Search for the cell housing the specified text and yield its (X, Y) center coordinate. 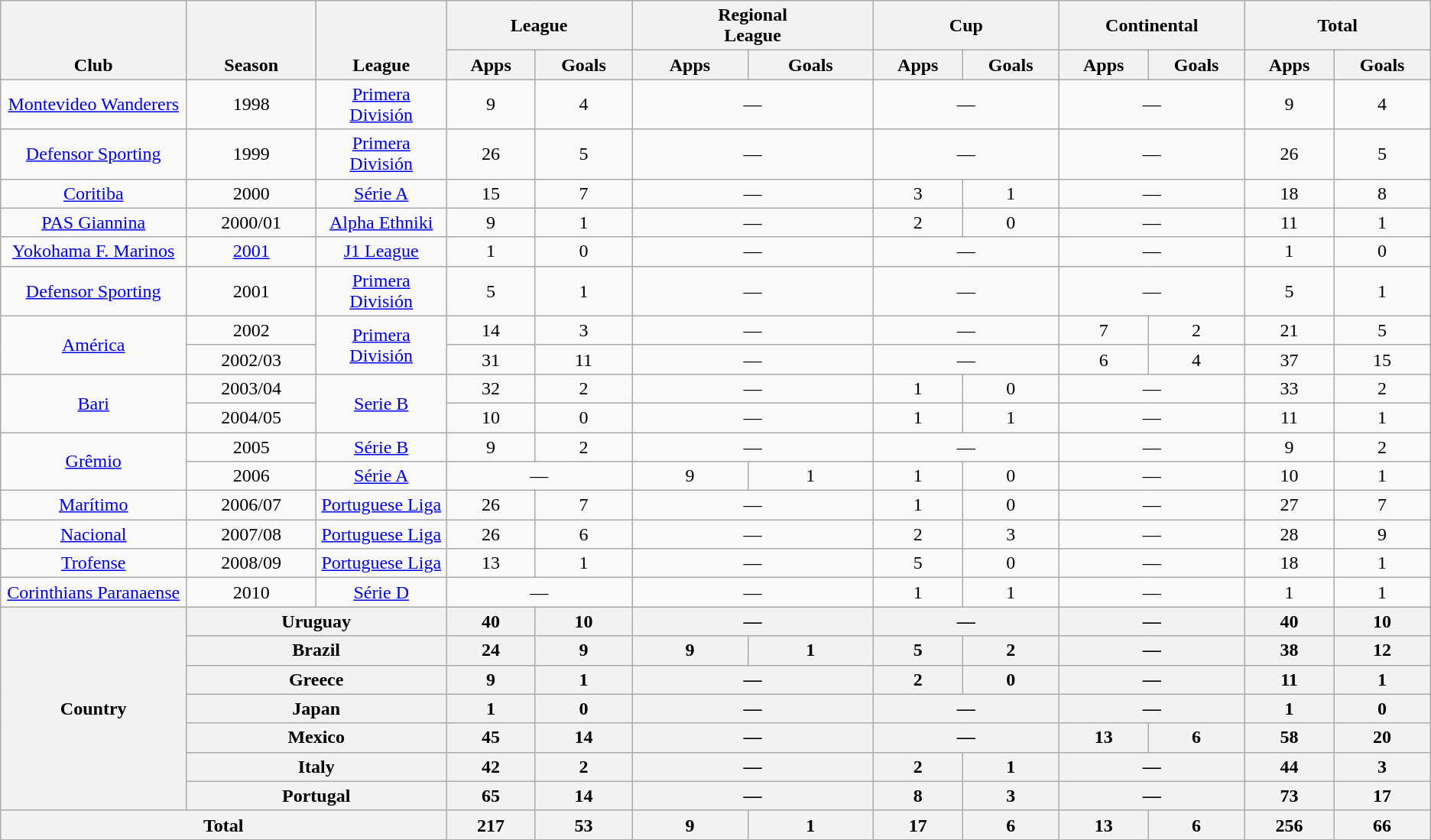
Serie B (381, 403)
2002 (251, 330)
Club (93, 40)
2002/03 (251, 359)
45 (491, 738)
Yokohama F. Marinos (93, 251)
Continental (1151, 26)
Mexico (316, 738)
37 (1289, 359)
Italy (316, 767)
1998 (251, 104)
Greece (316, 679)
2010 (251, 592)
Uruguay (316, 621)
42 (491, 767)
2007/08 (251, 534)
28 (1289, 534)
Bari (93, 403)
PAS Giannina (93, 222)
73 (1289, 796)
256 (1289, 825)
Trofense (93, 563)
27 (1289, 505)
Brazil (316, 650)
31 (491, 359)
32 (491, 388)
2000 (251, 193)
2003/04 (251, 388)
Portugal (316, 796)
RegionalLeague (753, 26)
58 (1289, 738)
Alpha Ethniki (381, 222)
2000/01 (251, 222)
Country (93, 709)
2006 (251, 476)
53 (583, 825)
66 (1382, 825)
Montevideo Wanderers (93, 104)
América (93, 345)
2004/05 (251, 417)
2008/09 (251, 563)
20 (1382, 738)
Série D (381, 592)
Grêmio (93, 462)
2006/07 (251, 505)
65 (491, 796)
24 (491, 650)
217 (491, 825)
38 (1289, 650)
Coritiba (93, 193)
12 (1382, 650)
Cup (966, 26)
44 (1289, 767)
Nacional (93, 534)
33 (1289, 388)
Corinthians Paranaense (93, 592)
Japan (316, 709)
1999 (251, 154)
J1 League (381, 251)
Marítimo (93, 505)
Série B (381, 447)
21 (1289, 330)
2005 (251, 447)
Season (251, 40)
